Locate the cell with the specified text and output its [X, Y] center coordinate. 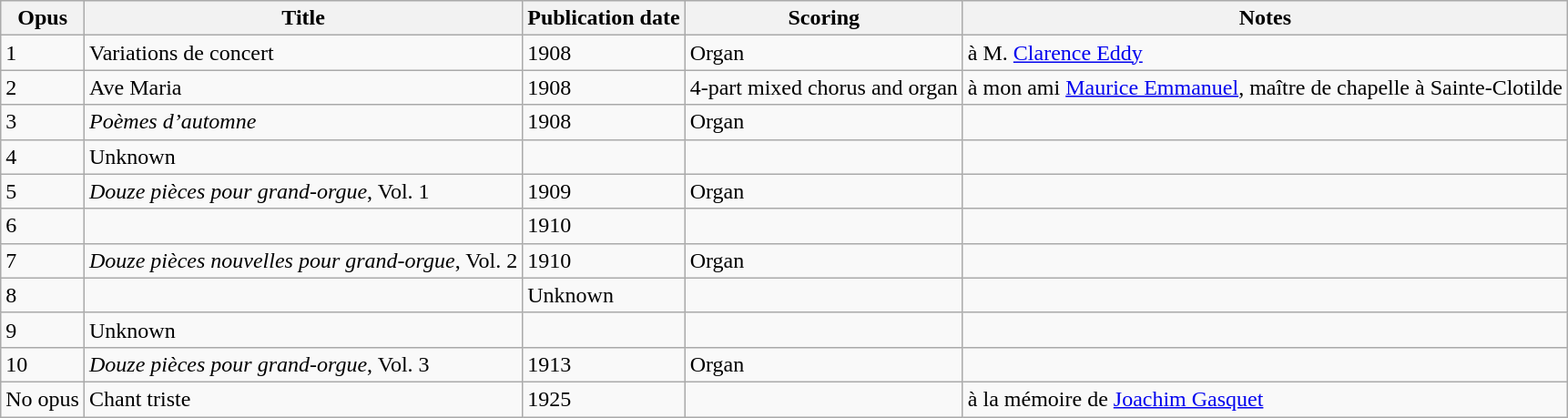
8 [43, 295]
Poèmes d’automne [302, 122]
3 [43, 122]
Variations de concert [302, 53]
à M. Clarence Eddy [1265, 53]
à la mémoire de Joachim Gasquet [1265, 399]
7 [43, 260]
Douze pièces pour grand-orgue, Vol. 3 [302, 364]
1913 [604, 364]
2 [43, 87]
No opus [43, 399]
4-part mixed chorus and organ [823, 87]
Notes [1265, 18]
à mon ami Maurice Emmanuel, maître de chapelle à Sainte-Clotilde [1265, 87]
Ave Maria [302, 87]
9 [43, 330]
Title [302, 18]
Chant triste [302, 399]
Publication date [604, 18]
Douze pièces pour grand-orgue, Vol. 1 [302, 191]
5 [43, 191]
1 [43, 53]
Opus [43, 18]
1909 [604, 191]
4 [43, 157]
Scoring [823, 18]
10 [43, 364]
1925 [604, 399]
6 [43, 226]
Douze pièces nouvelles pour grand-orgue, Vol. 2 [302, 260]
